Determine the [x, y] coordinate at the center of the cell enclosing the given text.  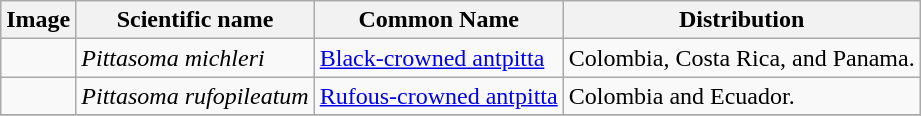
Rufous-crowned antpitta [438, 96]
Black-crowned antpitta [438, 58]
Common Name [438, 20]
Pittasoma michleri [195, 58]
Colombia and Ecuador. [742, 96]
Distribution [742, 20]
Image [38, 20]
Scientific name [195, 20]
Colombia, Costa Rica, and Panama. [742, 58]
Pittasoma rufopileatum [195, 96]
